Search for the cell housing the specified text and yield its [X, Y] center coordinate. 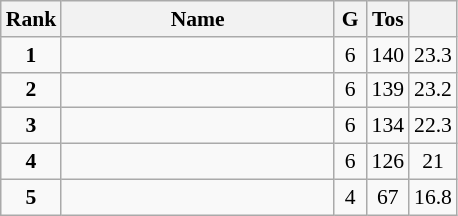
2 [32, 90]
139 [388, 90]
Tos [388, 19]
67 [388, 197]
126 [388, 162]
5 [32, 197]
16.8 [433, 197]
1 [32, 55]
134 [388, 126]
G [350, 19]
23.2 [433, 90]
140 [388, 55]
21 [433, 162]
3 [32, 126]
22.3 [433, 126]
23.3 [433, 55]
Name [198, 19]
Rank [32, 19]
